Identify which cell holds the provided text, then report its [X, Y] central coordinate. 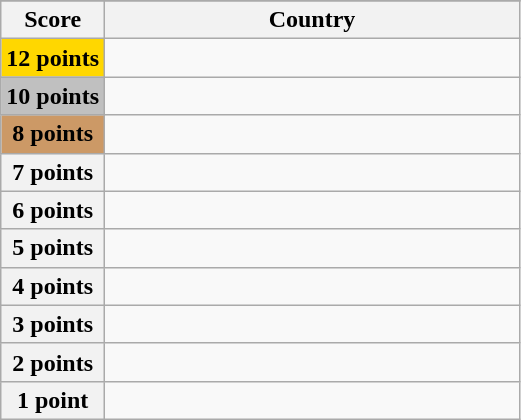
6 points [53, 210]
4 points [53, 286]
10 points [53, 96]
1 point [53, 400]
5 points [53, 248]
3 points [53, 324]
Score [53, 20]
12 points [53, 58]
2 points [53, 362]
Country [312, 20]
7 points [53, 172]
8 points [53, 134]
